Identify which cell holds the provided text, then report its [x, y] central coordinate. 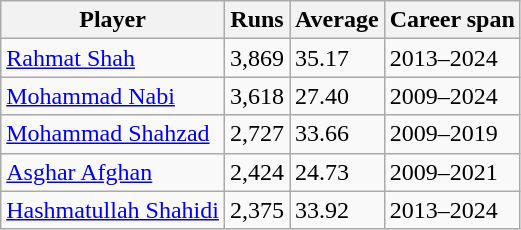
3,869 [256, 58]
2009–2019 [452, 134]
2009–2021 [452, 172]
27.40 [338, 96]
2,424 [256, 172]
Hashmatullah Shahidi [113, 210]
2,375 [256, 210]
2009–2024 [452, 96]
Asghar Afghan [113, 172]
Mohammad Nabi [113, 96]
Rahmat Shah [113, 58]
24.73 [338, 172]
33.66 [338, 134]
33.92 [338, 210]
Mohammad Shahzad [113, 134]
Player [113, 20]
2,727 [256, 134]
Average [338, 20]
3,618 [256, 96]
Career span [452, 20]
35.17 [338, 58]
Runs [256, 20]
